Identify which cell holds the provided text, then report its (X, Y) central coordinate. 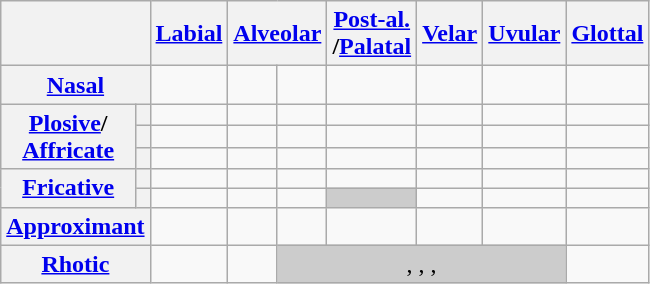
Fricative (68, 188)
, , , (421, 264)
Glottal (608, 34)
Alveolar (278, 34)
Plosive/Affricate (68, 136)
Labial (189, 34)
Rhotic (76, 264)
Uvular (524, 34)
Approximant (76, 226)
Nasal (76, 85)
Post-al./Palatal (372, 34)
Velar (450, 34)
